Detect which cell encompasses the target text, then output its [X, Y] center coordinate. 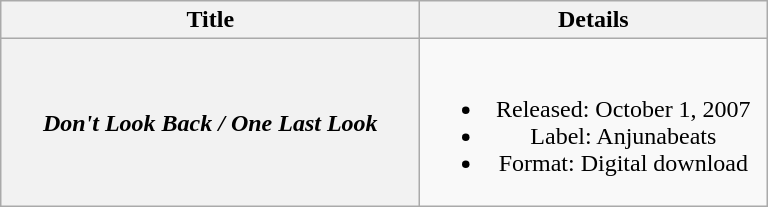
Details [594, 20]
Don't Look Back / One Last Look [210, 122]
Title [210, 20]
Released: October 1, 2007Label: AnjunabeatsFormat: Digital download [594, 122]
